Return the (X, Y) coordinate for the center point of the cell that contains the specified text.  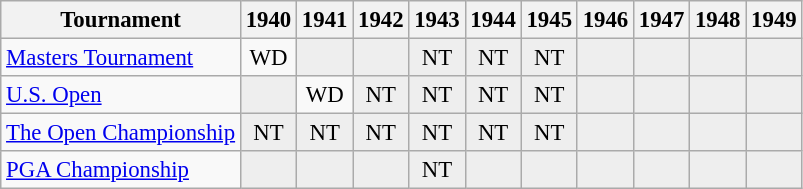
1940 (268, 20)
1942 (381, 20)
1947 (661, 20)
1948 (718, 20)
Tournament (121, 20)
1944 (493, 20)
The Open Championship (121, 133)
1949 (774, 20)
Masters Tournament (121, 58)
PGA Championship (121, 170)
1941 (325, 20)
U.S. Open (121, 95)
1946 (605, 20)
1943 (437, 20)
1945 (549, 20)
